Find where the given text appears and provide that cell's center as [x, y] coordinate. 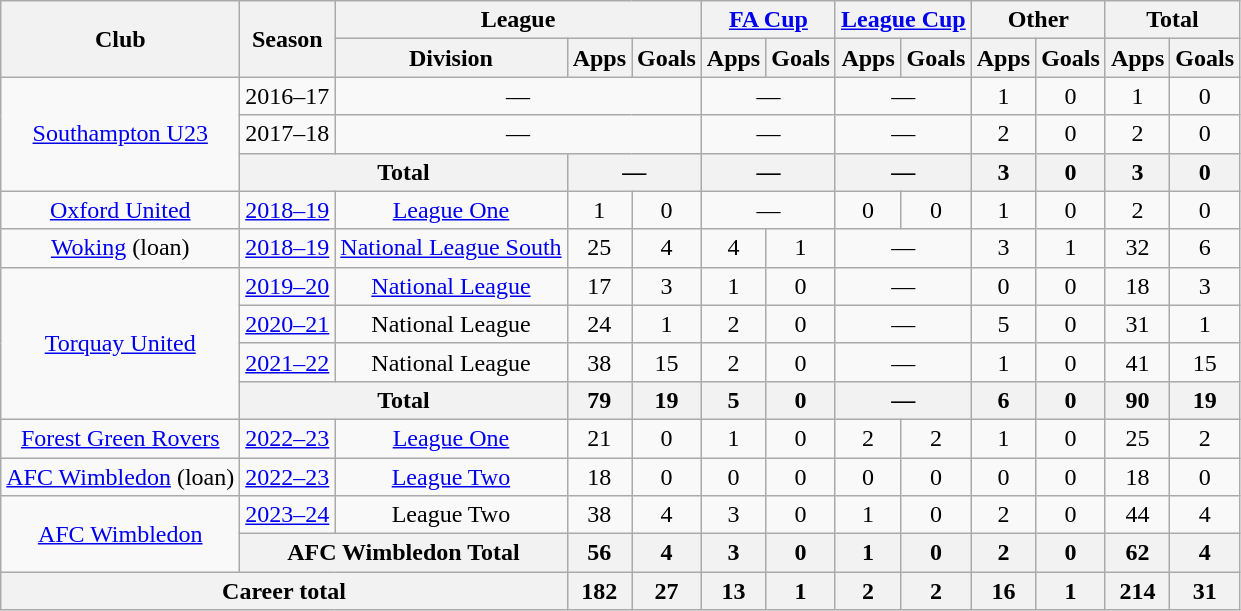
2016–17 [288, 96]
Career total [284, 591]
90 [1137, 400]
Oxford United [120, 210]
21 [599, 438]
AFC Wimbledon [120, 534]
2020–21 [288, 324]
62 [1137, 553]
National League South [451, 248]
32 [1137, 248]
214 [1137, 591]
Division [451, 58]
AFC Wimbledon Total [404, 553]
13 [733, 591]
Other [1038, 20]
79 [599, 400]
League Cup [903, 20]
44 [1137, 515]
2017–18 [288, 134]
Club [120, 39]
Season [288, 39]
27 [667, 591]
2021–22 [288, 362]
AFC Wimbledon (loan) [120, 477]
FA Cup [768, 20]
2023–24 [288, 515]
2019–20 [288, 286]
56 [599, 553]
Woking (loan) [120, 248]
41 [1137, 362]
24 [599, 324]
16 [1003, 591]
League [518, 20]
Southampton U23 [120, 134]
Forest Green Rovers [120, 438]
182 [599, 591]
17 [599, 286]
Torquay United [120, 343]
